Determine the (x, y) coordinate at the center of the cell enclosing the given text.  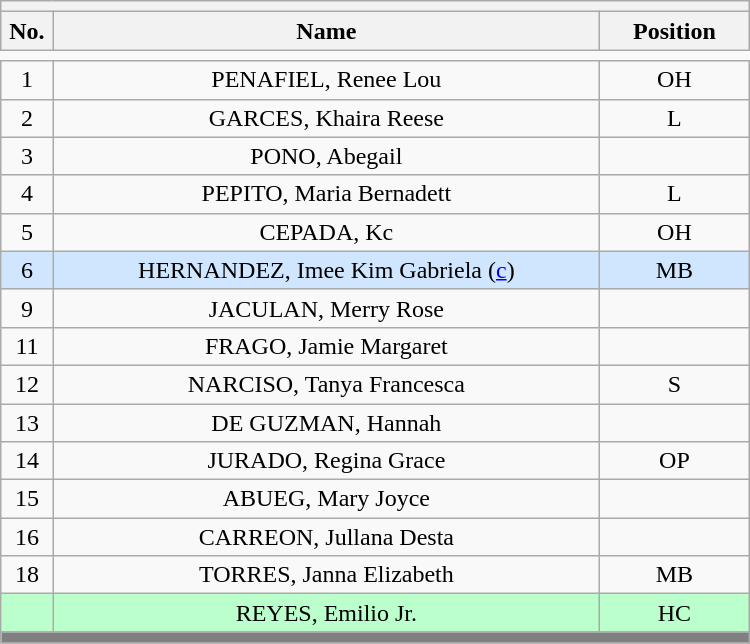
HERNANDEZ, Imee Kim Gabriela (c) (326, 270)
JACULAN, Merry Rose (326, 308)
Position (675, 31)
5 (27, 232)
13 (27, 423)
OP (675, 461)
9 (27, 308)
6 (27, 270)
HC (675, 613)
4 (27, 194)
12 (27, 384)
No. (27, 31)
S (675, 384)
NARCISO, Tanya Francesca (326, 384)
REYES, Emilio Jr. (326, 613)
FRAGO, Jamie Margaret (326, 346)
PENAFIEL, Renee Lou (326, 80)
16 (27, 537)
JURADO, Regina Grace (326, 461)
14 (27, 461)
ABUEG, Mary Joyce (326, 499)
PEPITO, Maria Bernadett (326, 194)
DE GUZMAN, Hannah (326, 423)
Name (326, 31)
PONO, Abegail (326, 156)
15 (27, 499)
CARREON, Jullana Desta (326, 537)
18 (27, 575)
1 (27, 80)
3 (27, 156)
TORRES, Janna Elizabeth (326, 575)
11 (27, 346)
2 (27, 118)
GARCES, Khaira Reese (326, 118)
CEPADA, Kc (326, 232)
